Extract the [X, Y] coordinate from the center of the cell holding the provided text.  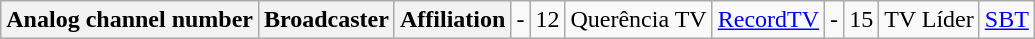
Querência TV [638, 20]
SBT [1006, 20]
12 [548, 20]
TV Líder [930, 20]
Broadcaster [327, 20]
15 [862, 20]
Affiliation [452, 20]
Analog channel number [130, 20]
RecordTV [768, 20]
